Return the (x, y) coordinate for the center point of the cell that contains the specified text.  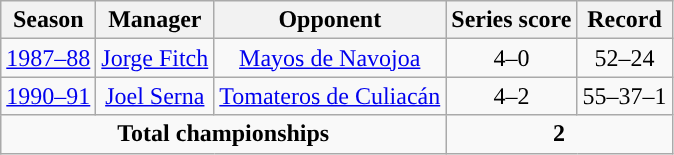
1987–88 (48, 58)
Mayos de Navojoa (330, 58)
2 (559, 134)
1990–91 (48, 96)
Season (48, 20)
55–37–1 (624, 96)
Tomateros de Culiacán (330, 96)
Jorge Fitch (155, 58)
Manager (155, 20)
Opponent (330, 20)
Series score (512, 20)
52–24 (624, 58)
4–2 (512, 96)
4–0 (512, 58)
Total championships (224, 134)
Joel Serna (155, 96)
Record (624, 20)
